Locate the cell with the specified text and output its [x, y] center coordinate. 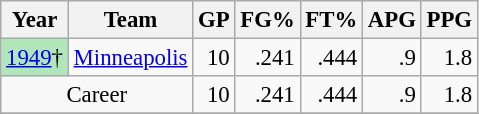
Career [97, 95]
Team [130, 20]
FG% [268, 20]
GP [214, 20]
PPG [449, 20]
APG [392, 20]
Minneapolis [130, 58]
FT% [332, 20]
Year [35, 20]
1949† [35, 58]
